Output the [x, y] coordinate of the center of the cell containing the given text.  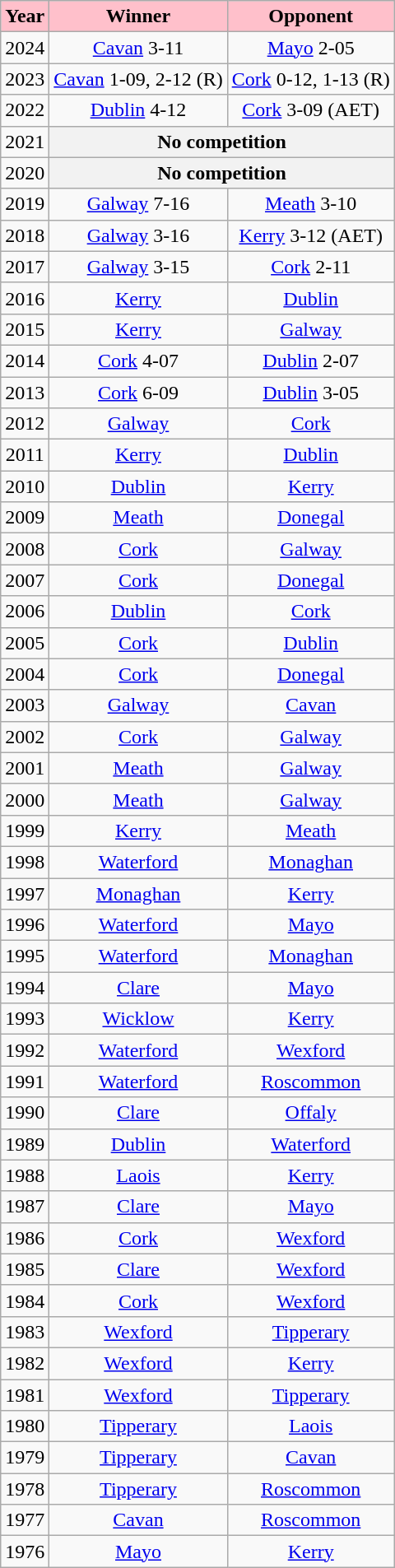
2011 [25, 455]
1984 [25, 1300]
1992 [25, 1050]
1979 [25, 1458]
2008 [25, 549]
2020 [25, 173]
2022 [25, 110]
1991 [25, 1082]
Cork 6-09 [138, 393]
Year [25, 16]
1981 [25, 1395]
2023 [25, 79]
2017 [25, 267]
1989 [25, 1144]
2005 [25, 643]
2019 [25, 204]
1997 [25, 893]
2010 [25, 486]
2000 [25, 799]
Cavan 1-09, 2-12 (R) [138, 79]
1990 [25, 1113]
Mayo 2-05 [311, 48]
2021 [25, 142]
1986 [25, 1238]
Winner [138, 16]
Cavan 3-11 [138, 48]
1996 [25, 925]
2002 [25, 737]
2014 [25, 361]
Cork 2-11 [311, 267]
2013 [25, 393]
1999 [25, 831]
1998 [25, 862]
Cork 0-12, 1-13 (R) [311, 79]
1985 [25, 1269]
Kerry 3-12 (AET) [311, 235]
2018 [25, 235]
Dublin 3-05 [311, 393]
1987 [25, 1207]
Galway 7-16 [138, 204]
2015 [25, 329]
1983 [25, 1332]
Cork 3-09 (AET) [311, 110]
Meath 3-10 [311, 204]
Offaly [311, 1113]
1978 [25, 1489]
Cork 4-07 [138, 361]
1977 [25, 1520]
1976 [25, 1552]
2004 [25, 674]
2006 [25, 612]
1995 [25, 956]
Dublin 2-07 [311, 361]
Galway 3-16 [138, 235]
1994 [25, 988]
2001 [25, 768]
1980 [25, 1426]
2016 [25, 298]
1988 [25, 1175]
2003 [25, 705]
Dublin 4-12 [138, 110]
1993 [25, 1019]
2007 [25, 580]
Wicklow [138, 1019]
2009 [25, 518]
1982 [25, 1363]
2012 [25, 424]
Opponent [311, 16]
2024 [25, 48]
Galway 3-15 [138, 267]
